For the text-containing cell, return its midpoint in (X, Y) coordinate format. 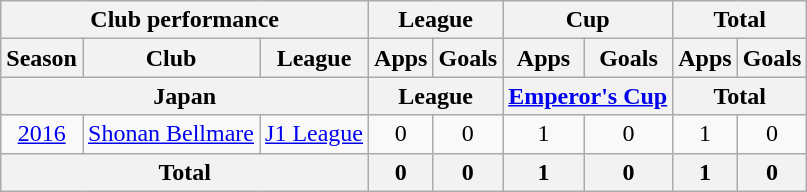
Japan (185, 96)
Club performance (185, 20)
Club (170, 58)
J1 League (314, 134)
Shonan Bellmare (170, 134)
Season (42, 58)
Cup (588, 20)
Emperor's Cup (588, 96)
2016 (42, 134)
